Scan for the cell matching the given text and deliver its (x, y) coordinate at center. 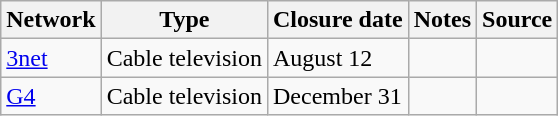
G4 (51, 96)
Source (518, 20)
Type (184, 20)
December 31 (338, 96)
Network (51, 20)
August 12 (338, 58)
Closure date (338, 20)
3net (51, 58)
Notes (442, 20)
